Capture the cell that displays the provided text and extract its (x, y) central coordinate. 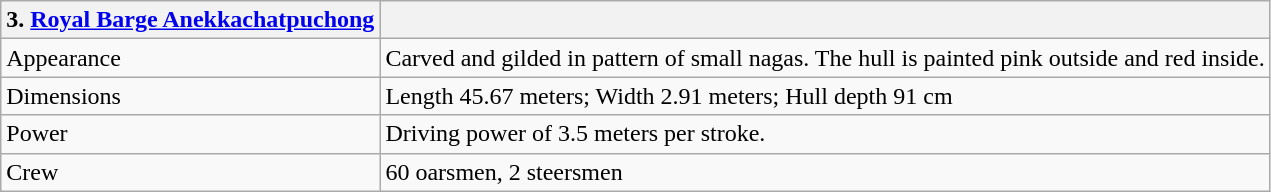
Dimensions (190, 96)
Power (190, 134)
Crew (190, 172)
Length 45.67 meters; Width 2.91 meters; Hull depth 91 cm (825, 96)
3. Royal Barge Anekkachatpuchong (190, 20)
Carved and gilded in pattern of small nagas. The hull is painted pink outside and red inside. (825, 58)
Driving power of 3.5 meters per stroke. (825, 134)
60 oarsmen, 2 steersmen (825, 172)
Appearance (190, 58)
